Return the [x, y] coordinate for the center point of the cell that contains the specified text.  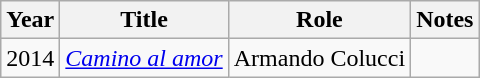
2014 [30, 58]
Title [144, 20]
Role [319, 20]
Armando Colucci [319, 58]
Year [30, 20]
Camino al amor [144, 58]
Notes [445, 20]
